Search for the cell housing the specified text and yield its (x, y) center coordinate. 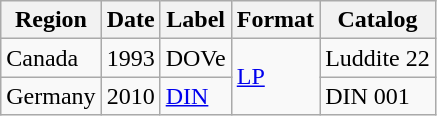
Canada (51, 58)
1993 (130, 58)
Luddite 22 (378, 58)
Date (130, 20)
DIN 001 (378, 96)
Format (275, 20)
2010 (130, 96)
DIN (196, 96)
DOVe (196, 58)
Germany (51, 96)
Label (196, 20)
Catalog (378, 20)
LP (275, 77)
Region (51, 20)
